Capture the cell that displays the provided text and extract its (X, Y) central coordinate. 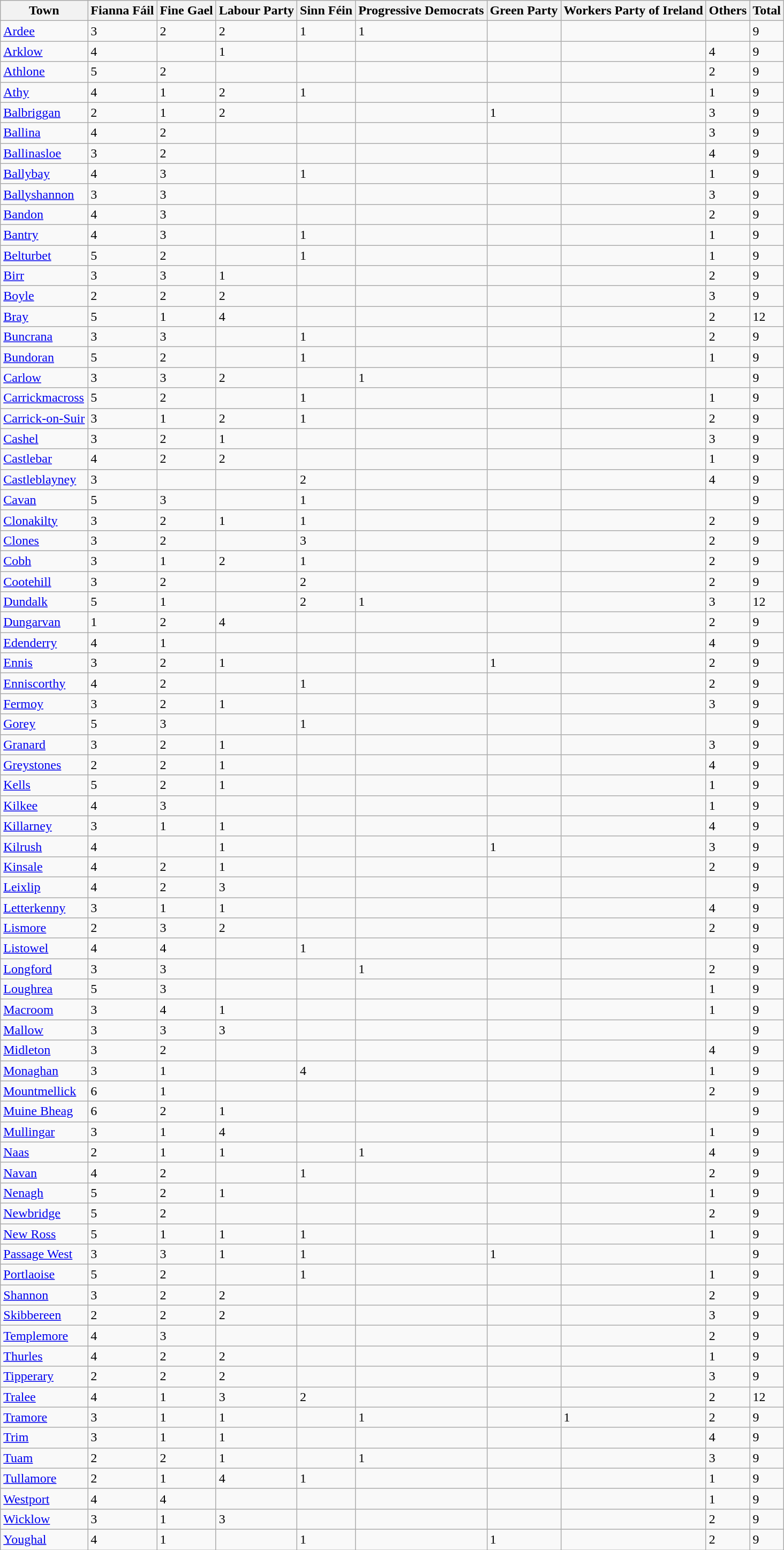
Midleton (44, 1050)
Leixlip (44, 887)
Dungarvan (44, 622)
Ballinasloe (44, 153)
Greystones (44, 765)
Mullingar (44, 1132)
Ennis (44, 663)
Youghal (44, 1539)
Carlow (44, 378)
Cashel (44, 439)
Clones (44, 540)
Bantry (44, 235)
Tullamore (44, 1478)
Enniscorthy (44, 683)
Labour Party (256, 11)
Nenagh (44, 1193)
Skibbereen (44, 1315)
Listowel (44, 949)
Athlone (44, 72)
Kinsale (44, 867)
Fine Gael (186, 11)
Ballybay (44, 174)
Bundoran (44, 357)
Fianna Fáil (122, 11)
Kells (44, 785)
Castleblayney (44, 479)
Athy (44, 92)
Killarney (44, 826)
Green Party (524, 11)
Newbridge (44, 1213)
Total (767, 11)
Naas (44, 1152)
Lismore (44, 928)
Thurles (44, 1356)
Navan (44, 1172)
Carrick-on-Suir (44, 418)
Tipperary (44, 1376)
Ballina (44, 133)
Fermoy (44, 704)
Cootehill (44, 581)
Bray (44, 317)
Kilrush (44, 846)
Westport (44, 1499)
Kilkee (44, 806)
Workers Party of Ireland (633, 11)
Macroom (44, 1010)
Progressive Democrats (421, 11)
Arklow (44, 51)
Gorey (44, 724)
Edenderry (44, 643)
Mountmellick (44, 1091)
Cavan (44, 500)
Muine Bheag (44, 1111)
Ardee (44, 31)
Others (728, 11)
Wicklow (44, 1519)
Clonakilty (44, 520)
Sinn Féin (327, 11)
Templemore (44, 1336)
Letterkenny (44, 908)
Passage West (44, 1254)
Dundalk (44, 602)
Trim (44, 1438)
Belturbet (44, 255)
Town (44, 11)
Granard (44, 744)
Mallow (44, 1030)
Buncrana (44, 337)
Shannon (44, 1295)
Birr (44, 276)
Tuam (44, 1458)
Tramore (44, 1417)
Carrickmacross (44, 398)
Tralee (44, 1397)
Ballyshannon (44, 194)
New Ross (44, 1233)
Cobh (44, 561)
Boyle (44, 296)
Castlebar (44, 459)
Bandon (44, 214)
Loughrea (44, 989)
Portlaoise (44, 1275)
Monaghan (44, 1071)
Balbriggan (44, 112)
Longford (44, 969)
